Determine the [X, Y] coordinate at the center of the cell enclosing the given text.  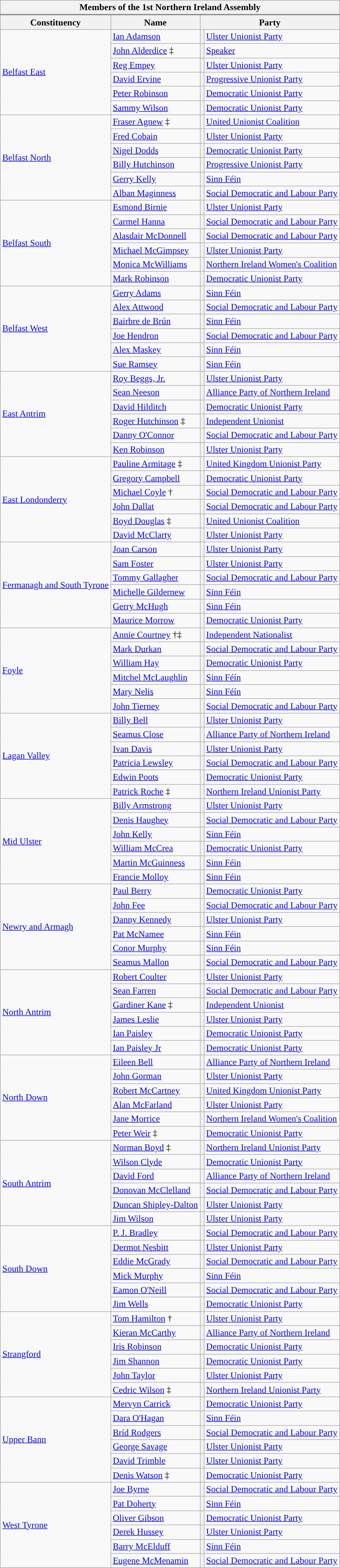
Denis Watson ‡ [155, 1475]
Joan Carson [155, 549]
Alan McFarland [155, 1105]
Mervyn Carrick [155, 1404]
Mark Durkan [155, 649]
David Trimble [155, 1461]
Cedric Wilson ‡ [155, 1389]
Gerry Adams [155, 293]
Patrick Roche ‡ [155, 791]
David Hilditch [155, 407]
Nigel Dodds [155, 150]
Danny Kennedy [155, 919]
Seamus Close [155, 734]
Belfast North [55, 158]
Danny O'Connor [155, 435]
John Tierney [155, 706]
Martin McGuinness [155, 863]
South Down [55, 1269]
Mary Nelis [155, 692]
Kieran McCarthy [155, 1333]
Members of the 1st Northern Ireland Assembly [170, 7]
David McClarty [155, 535]
Mid Ulster [55, 841]
Foyle [55, 670]
Eddie McGrady [155, 1262]
Annie Courtney †‡ [155, 635]
Jane Morrice [155, 1119]
Billy Hutchinson [155, 165]
George Savage [155, 1447]
Denis Haughey [155, 820]
Gerry McHugh [155, 606]
Michael Coyle † [155, 492]
Belfast East [55, 72]
Sam Foster [155, 564]
Belfast South [55, 243]
Barry McElduff [155, 1546]
Esmond Birnie [155, 207]
Robert McCartney [155, 1090]
Roy Beggs, Jr. [155, 378]
David Ford [155, 1176]
Dermot Nesbitt [155, 1247]
Edwin Poots [155, 777]
Alex Maskey [155, 350]
Eileen Bell [155, 1062]
Alasdair McDonnell [155, 236]
Jim Wilson [155, 1219]
Pauline Armitage ‡ [155, 464]
P. J. Bradley [155, 1233]
East Londonderry [55, 499]
John Gorman [155, 1076]
Dara O'Hagan [155, 1418]
Roger Hutchinson ‡ [155, 421]
Tom Hamilton † [155, 1318]
Belfast West [55, 329]
Speaker [272, 51]
Sammy Wilson [155, 108]
Boyd Douglas ‡ [155, 521]
William McCrea [155, 848]
Sean Farren [155, 991]
Donovan McClelland [155, 1190]
North Down [55, 1098]
John Taylor [155, 1375]
Michelle Gildernew [155, 592]
Conor Murphy [155, 948]
Paul Berry [155, 891]
Mark Robinson [155, 278]
Newry and Armagh [55, 927]
Gerry Kelly [155, 179]
Constituency [55, 22]
Independent Nationalist [272, 635]
Strangford [55, 1354]
Ian Paisley [155, 1034]
David Ervine [155, 79]
Name [155, 22]
Joe Hendron [155, 336]
South Antrim [55, 1183]
Michael McGimpsey [155, 250]
Robert Coulter [155, 976]
Gregory Campbell [155, 478]
Ian Adamson [155, 36]
Ken Robinson [155, 449]
Fermanagh and South Tyrone [55, 585]
Mitchel McLaughlin [155, 677]
Bríd Rodgers [155, 1432]
Carmel Hanna [155, 222]
Ian Paisley Jr [155, 1048]
Eamon O'Neill [155, 1290]
Maurice Morrow [155, 620]
Monica McWilliams [155, 264]
Pat Doherty [155, 1504]
West Tyrone [55, 1525]
James Leslie [155, 1019]
Patricia Lewsley [155, 763]
Oliver Gibson [155, 1518]
Joe Byrne [155, 1489]
Eugene McMenamin [155, 1561]
Alex Attwood [155, 307]
Alban Maginness [155, 193]
Fred Cobain [155, 136]
East Antrim [55, 414]
Bairbre de Brún [155, 321]
John Kelly [155, 834]
John Dallat [155, 506]
Sue Ramsey [155, 364]
Norman Boyd ‡ [155, 1147]
Seamus Mallon [155, 962]
Fraser Agnew ‡ [155, 122]
Ivan Davis [155, 749]
Reg Empey [155, 65]
Gardiner Kane ‡ [155, 1005]
Iris Robinson [155, 1347]
Upper Bann [55, 1439]
Wilson Clyde [155, 1162]
Tommy Gallagher [155, 578]
William Hay [155, 663]
Pat McNamee [155, 934]
John Alderdice ‡ [155, 51]
Duncan Shipley-Dalton [155, 1205]
Billy Bell [155, 720]
Jim Shannon [155, 1361]
John Fee [155, 905]
Mick Murphy [155, 1276]
Billy Armstrong [155, 806]
North Antrim [55, 1012]
Derek Hussey [155, 1532]
Party [270, 22]
Peter Robinson [155, 94]
Lagan Valley [55, 756]
Francie Molloy [155, 877]
Sean Neeson [155, 393]
Peter Weir ‡ [155, 1133]
Jim Wells [155, 1304]
